From the cell containing the given text, extract its center point as (X, Y) coordinate. 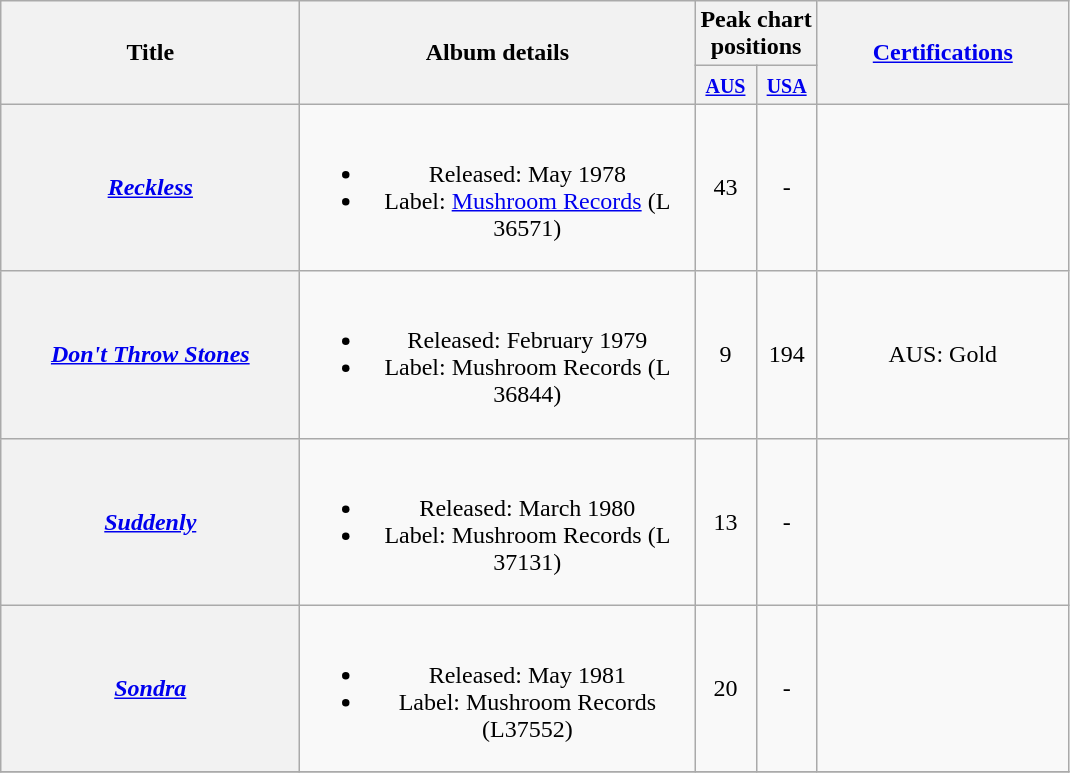
Title (150, 52)
13 (726, 522)
20 (726, 688)
Suddenly (150, 522)
43 (726, 188)
USA (786, 85)
AUS: Gold (942, 354)
Released: March 1980Label: Mushroom Records (L 37131) (498, 522)
Released: May 1981Label: Mushroom Records (L37552) (498, 688)
AUS (726, 85)
Peak chartpositions (756, 34)
194 (786, 354)
Don't Throw Stones (150, 354)
Released: February 1979Label: Mushroom Records (L 36844) (498, 354)
Certifications (942, 52)
Released: May 1978Label: Mushroom Records (L 36571) (498, 188)
Album details (498, 52)
9 (726, 354)
Reckless (150, 188)
Sondra (150, 688)
